Identify which cell holds the provided text, then report its (X, Y) central coordinate. 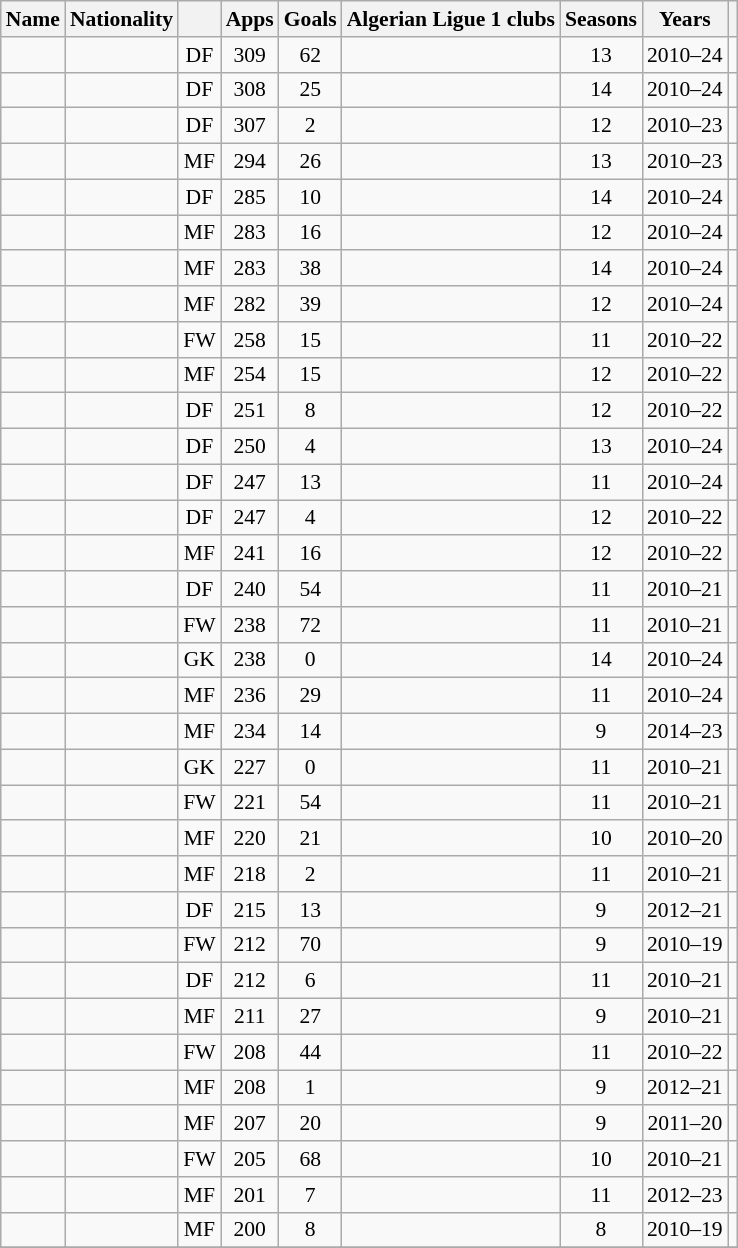
220 (250, 839)
38 (310, 269)
26 (310, 162)
29 (310, 696)
221 (250, 803)
Apps (250, 19)
205 (250, 1159)
294 (250, 162)
2012–23 (685, 1195)
207 (250, 1124)
309 (250, 55)
308 (250, 90)
227 (250, 767)
258 (250, 340)
27 (310, 1017)
241 (250, 554)
211 (250, 1017)
307 (250, 126)
25 (310, 90)
2014–23 (685, 732)
250 (250, 447)
6 (310, 981)
251 (250, 411)
Years (685, 19)
62 (310, 55)
Seasons (601, 19)
Nationality (122, 19)
236 (250, 696)
Goals (310, 19)
39 (310, 304)
218 (250, 874)
2011–20 (685, 1124)
200 (250, 1230)
234 (250, 732)
254 (250, 375)
Name (33, 19)
Algerian Ligue 1 clubs (451, 19)
240 (250, 589)
20 (310, 1124)
72 (310, 625)
285 (250, 197)
282 (250, 304)
68 (310, 1159)
215 (250, 910)
44 (310, 1052)
201 (250, 1195)
7 (310, 1195)
1 (310, 1088)
2010–20 (685, 839)
70 (310, 945)
21 (310, 839)
